Return the [x, y] coordinate for the center point of the cell that contains the specified text.  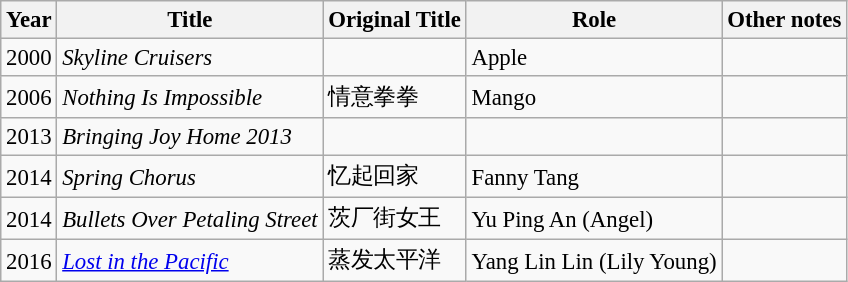
2016 [29, 261]
Spring Chorus [190, 177]
忆起回家 [394, 177]
Title [190, 20]
茨厂街女王 [394, 219]
Fanny Tang [594, 177]
Skyline Cruisers [190, 58]
Bullets Over Petaling Street [190, 219]
情意拳拳 [394, 97]
Mango [594, 97]
Apple [594, 58]
Bringing Joy Home 2013 [190, 137]
Role [594, 20]
Other notes [784, 20]
Original Title [394, 20]
Year [29, 20]
2013 [29, 137]
Nothing Is Impossible [190, 97]
Lost in the Pacific [190, 261]
蒸发太平洋 [394, 261]
2000 [29, 58]
2006 [29, 97]
Yang Lin Lin (Lily Young) [594, 261]
Yu Ping An (Angel) [594, 219]
